Find where the given text appears and provide that cell's center as [X, Y] coordinate. 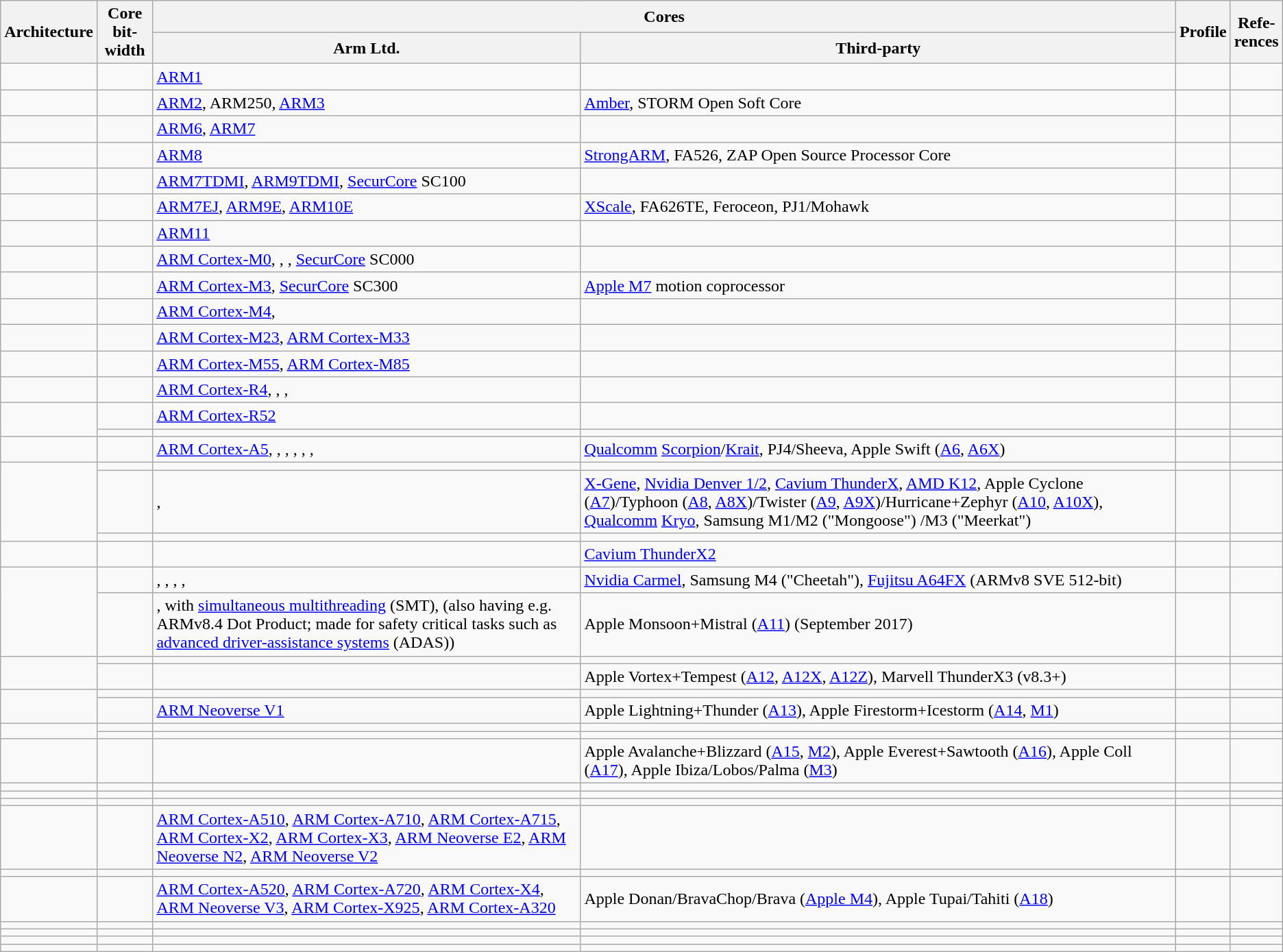
ARM2, ARM250, ARM3 [367, 103]
StrongARM, FA526, ZAP Open Source Processor Core [878, 155]
ARM Cortex-M3, SecurCore SC300 [367, 285]
Apple Lightning+Thunder (A13), Apple Firestorm+Icestorm (A14, M1) [878, 710]
ARM1 [367, 77]
ARM7EJ, ARM9E, ARM10E [367, 207]
Apple Vortex+Tempest (A12, A12X, A12Z), Marvell ThunderX3 (v8.3+) [878, 676]
ARM Cortex-M55, ARM Cortex-M85 [367, 364]
, [367, 502]
ARM Neoverse V1 [367, 710]
ARM Cortex-R52 [367, 416]
Corebit-width [125, 32]
ARM Cortex-M0, , , SecurCore SC000 [367, 259]
Qualcomm Scorpion/Krait, PJ4/Sheeva, Apple Swift (A6, A6X) [878, 450]
, , , , [367, 580]
ARM Cortex-A520, ARM Cortex-A720, ARM Cortex-X4, ARM Neoverse V3, ARM Cortex-X925, ARM Cortex-A320 [367, 899]
ARM7TDMI, ARM9TDMI, SecurCore SC100 [367, 181]
Profile [1203, 32]
Cavium ThunderX2 [878, 554]
Apple Donan/BravaChop/Brava (Apple M4), Apple Tupai/Tahiti (A18) [878, 899]
ARM11 [367, 233]
ARM6, ARM7 [367, 129]
Nvidia Carmel, Samsung M4 ("Cheetah"), Fujitsu A64FX (ARMv8 SVE 512-bit) [878, 580]
Cores [664, 16]
ARM Cortex-M23, ARM Cortex-M33 [367, 337]
ARM Cortex-A5, , , , , , [367, 450]
Apple Avalanche+Blizzard (A15, M2), Apple Everest+Sawtooth (A16), Apple Coll (A17), Apple Ibiza/Lobos/Palma (M3) [878, 761]
ARM Cortex-M4, [367, 311]
Refe-rences [1256, 32]
Apple M7 motion coprocessor [878, 285]
ARM Cortex-R4, , , [367, 390]
Amber, STORM Open Soft Core [878, 103]
Arm Ltd. [367, 48]
XScale, FA626TE, Feroceon, PJ1/Mohawk [878, 207]
Architecture [49, 32]
Apple Monsoon+Mistral (A11) (September 2017) [878, 624]
ARM8 [367, 155]
ARM Cortex-A510, ARM Cortex-A710, ARM Cortex-A715, ARM Cortex-X2, ARM Cortex-X3, ARM Neoverse E2, ARM Neoverse N2, ARM Neoverse V2 [367, 838]
Third-party [878, 48]
